Provide the (x, y) coordinate of the cell's center where the given text is located.  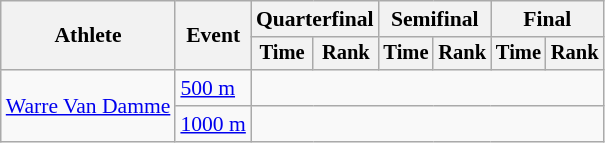
Event (212, 36)
Warre Van Damme (88, 106)
Semifinal (435, 19)
Quarterfinal (315, 19)
Final (547, 19)
1000 m (212, 124)
Athlete (88, 36)
500 m (212, 88)
